Output the (X, Y) coordinate of the center of the cell containing the given text.  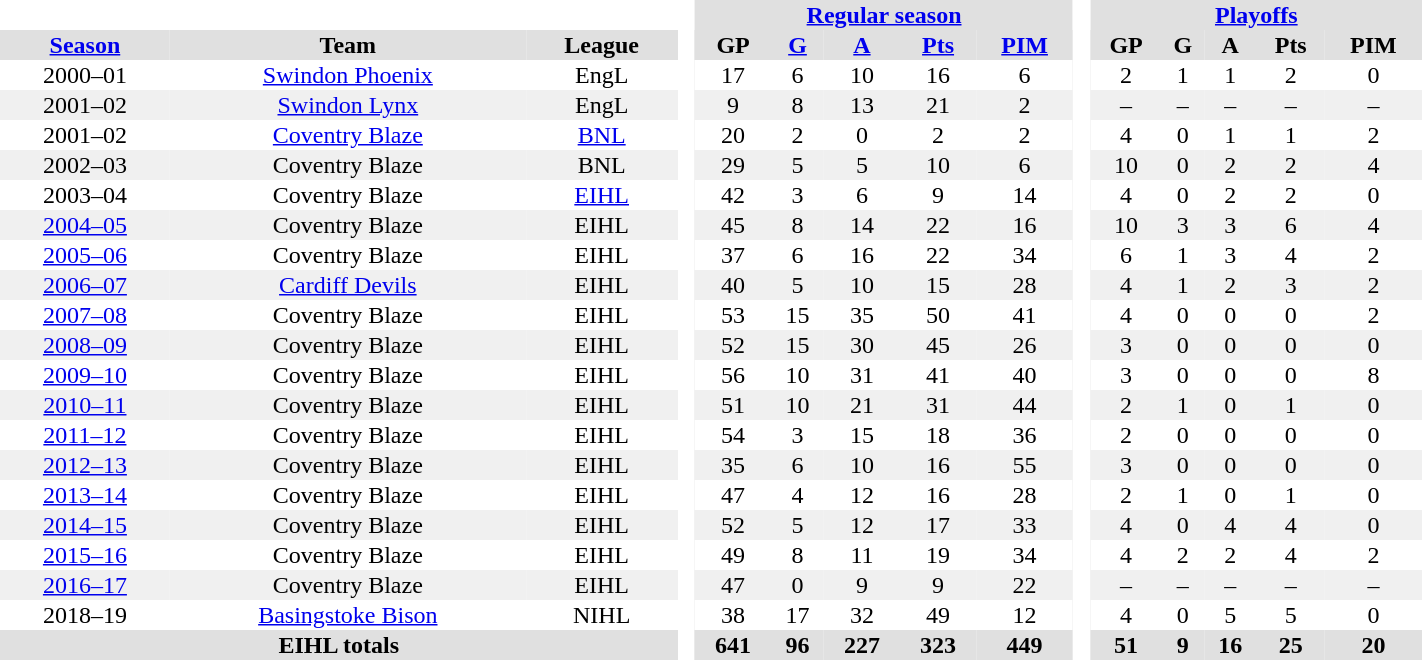
44 (1024, 405)
32 (862, 615)
38 (733, 615)
2014–15 (85, 525)
2000–01 (85, 75)
55 (1024, 465)
2006–07 (85, 285)
96 (798, 645)
Season (85, 45)
449 (1024, 645)
30 (862, 345)
2003–04 (85, 195)
641 (733, 645)
2005–06 (85, 255)
26 (1024, 345)
2002–03 (85, 165)
Cardiff Devils (348, 285)
2009–10 (85, 375)
Swindon Phoenix (348, 75)
2007–08 (85, 315)
Swindon Lynx (348, 105)
323 (938, 645)
NIHL (602, 615)
2004–05 (85, 225)
EIHL totals (338, 645)
18 (938, 435)
37 (733, 255)
56 (733, 375)
2016–17 (85, 585)
19 (938, 555)
2013–14 (85, 495)
Regular season (884, 15)
25 (1291, 645)
2018–19 (85, 615)
11 (862, 555)
33 (1024, 525)
36 (1024, 435)
13 (862, 105)
2011–12 (85, 435)
Team (348, 45)
2012–13 (85, 465)
227 (862, 645)
2015–16 (85, 555)
League (602, 45)
Basingstoke Bison (348, 615)
2008–09 (85, 345)
53 (733, 315)
2010–11 (85, 405)
50 (938, 315)
Playoffs (1256, 15)
54 (733, 435)
29 (733, 165)
42 (733, 195)
